Detect which cell encompasses the target text, then output its [X, Y] center coordinate. 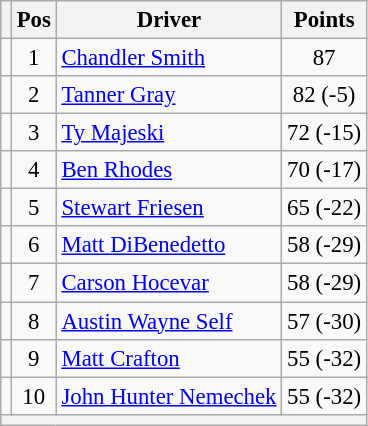
Driver [169, 20]
Points [324, 20]
Austin Wayne Self [169, 321]
7 [34, 283]
87 [324, 58]
2 [34, 95]
10 [34, 396]
Tanner Gray [169, 95]
Pos [34, 20]
3 [34, 133]
Ty Majeski [169, 133]
5 [34, 208]
65 (-22) [324, 208]
4 [34, 170]
John Hunter Nemechek [169, 396]
57 (-30) [324, 321]
70 (-17) [324, 170]
6 [34, 245]
82 (-5) [324, 95]
Carson Hocevar [169, 283]
1 [34, 58]
8 [34, 321]
72 (-15) [324, 133]
9 [34, 358]
Matt Crafton [169, 358]
Stewart Friesen [169, 208]
Chandler Smith [169, 58]
Ben Rhodes [169, 170]
Matt DiBenedetto [169, 245]
